Search for the cell housing the specified text and yield its (X, Y) center coordinate. 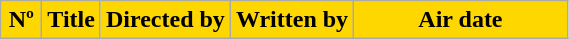
Written by (292, 20)
Title (72, 20)
Air date (461, 20)
Directed by (165, 20)
Nº (22, 20)
